Search for the cell housing the specified text and yield its [x, y] center coordinate. 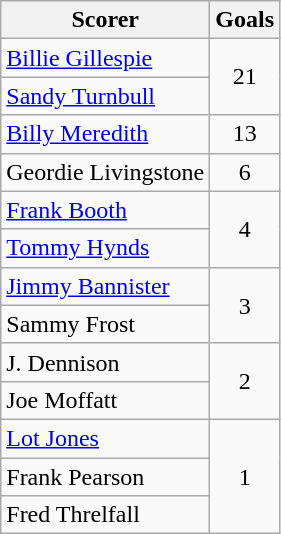
Sammy Frost [106, 324]
Fred Threlfall [106, 515]
Billie Gillespie [106, 58]
1 [245, 476]
Sandy Turnbull [106, 96]
6 [245, 172]
2 [245, 381]
Joe Moffatt [106, 400]
Jimmy Bannister [106, 286]
3 [245, 305]
Scorer [106, 20]
21 [245, 77]
4 [245, 229]
Geordie Livingstone [106, 172]
Tommy Hynds [106, 248]
Lot Jones [106, 438]
Goals [245, 20]
13 [245, 134]
Billy Meredith [106, 134]
Frank Booth [106, 210]
Frank Pearson [106, 477]
J. Dennison [106, 362]
